Determine the [X, Y] coordinate at the center of the cell enclosing the given text.  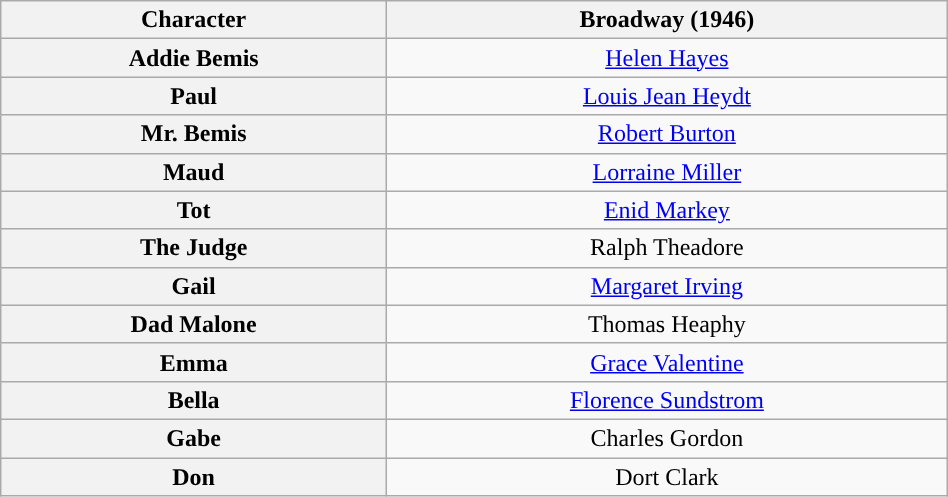
Thomas Heaphy [668, 324]
Addie Bemis [194, 58]
Dort Clark [668, 477]
Dad Malone [194, 324]
Margaret Irving [668, 286]
Character [194, 20]
Helen Hayes [668, 58]
Enid Markey [668, 210]
Charles Gordon [668, 438]
Lorraine Miller [668, 172]
Robert Burton [668, 134]
Don [194, 477]
Paul [194, 96]
Grace Valentine [668, 362]
Bella [194, 400]
Louis Jean Heydt [668, 96]
Broadway (1946) [668, 20]
Maud [194, 172]
Florence Sundstrom [668, 400]
Gabe [194, 438]
Gail [194, 286]
Emma [194, 362]
Ralph Theadore [668, 248]
Tot [194, 210]
Mr. Bemis [194, 134]
The Judge [194, 248]
